Search for the cell housing the specified text and yield its [X, Y] center coordinate. 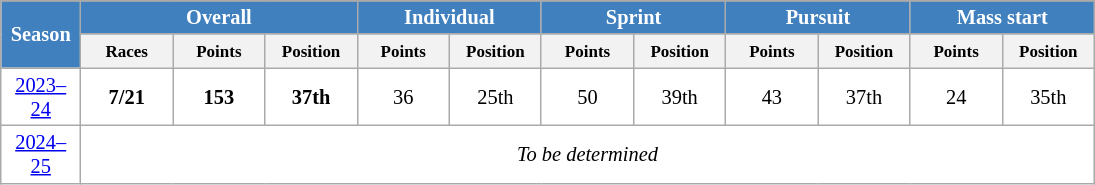
7/21 [127, 97]
Mass start [1002, 17]
Overall [219, 17]
35th [1048, 97]
36 [403, 97]
24 [956, 97]
43 [772, 97]
Season [41, 34]
50 [587, 97]
25th [495, 97]
2023–24 [41, 97]
Individual [449, 17]
2024–25 [41, 154]
Races [127, 51]
To be determined [588, 154]
39th [680, 97]
Sprint [633, 17]
Pursuit [818, 17]
153 [219, 97]
